Pinpoint the cell where the given text exists, returning its (x, y) midpoint coordinate. 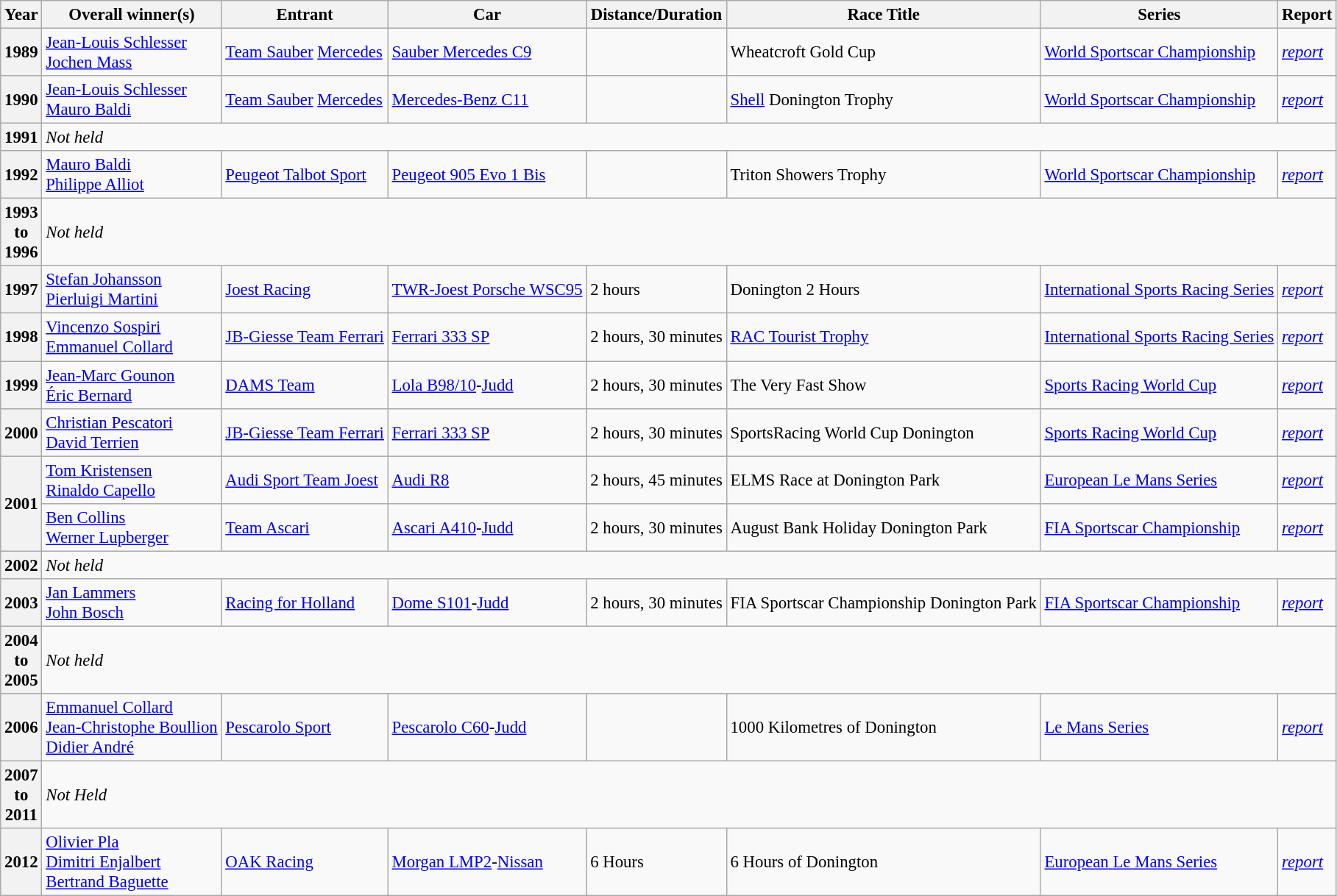
2000 (21, 433)
Jean-Louis Schlesser Mauro Baldi (132, 100)
1999 (21, 385)
Donington 2 Hours (883, 290)
Pescarolo C60-Judd (487, 728)
Stefan Johansson Pierluigi Martini (132, 290)
Tom Kristensen Rinaldo Capello (132, 480)
Distance/Duration (656, 15)
6 Hours (656, 862)
Vincenzo Sospiri Emmanuel Collard (132, 337)
Mercedes-Benz C11 (487, 100)
Not Held (689, 794)
Peugeot Talbot Sport (305, 175)
OAK Racing (305, 862)
Pescarolo Sport (305, 728)
Jan Lammers John Bosch (132, 603)
Emmanuel Collard Jean-Christophe Boullion Didier André (132, 728)
Sauber Mercedes C9 (487, 53)
Series (1160, 15)
1993to1996 (21, 232)
1998 (21, 337)
Audi R8 (487, 480)
Olivier Pla Dimitri Enjalbert Bertrand Baguette (132, 862)
Entrant (305, 15)
Triton Showers Trophy (883, 175)
1997 (21, 290)
1000 Kilometres of Donington (883, 728)
DAMS Team (305, 385)
Morgan LMP2-Nissan (487, 862)
RAC Tourist Trophy (883, 337)
1991 (21, 138)
Joest Racing (305, 290)
Lola B98/10-Judd (487, 385)
2002 (21, 565)
TWR-Joest Porsche WSC95 (487, 290)
Audi Sport Team Joest (305, 480)
SportsRacing World Cup Donington (883, 433)
2 hours, 45 minutes (656, 480)
Jean-Marc Gounon Éric Bernard (132, 385)
6 Hours of Donington (883, 862)
2007to2011 (21, 794)
Car (487, 15)
Le Mans Series (1160, 728)
Ascari A410-Judd (487, 527)
2006 (21, 728)
2001 (21, 503)
1989 (21, 53)
The Very Fast Show (883, 385)
2012 (21, 862)
1992 (21, 175)
Ben Collins Werner Lupberger (132, 527)
Jean-Louis Schlesser Jochen Mass (132, 53)
Christian Pescatori David Terrien (132, 433)
Peugeot 905 Evo 1 Bis (487, 175)
Overall winner(s) (132, 15)
2004to2005 (21, 660)
1990 (21, 100)
Shell Donington Trophy (883, 100)
August Bank Holiday Donington Park (883, 527)
Year (21, 15)
FIA Sportscar Championship Donington Park (883, 603)
Team Ascari (305, 527)
Mauro Baldi Philippe Alliot (132, 175)
2003 (21, 603)
Racing for Holland (305, 603)
2 hours (656, 290)
ELMS Race at Donington Park (883, 480)
Wheatcroft Gold Cup (883, 53)
Report (1307, 15)
Race Title (883, 15)
Dome S101-Judd (487, 603)
